Capture the cell that displays the provided text and extract its [X, Y] central coordinate. 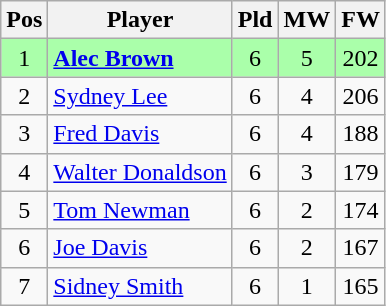
165 [361, 286]
Sidney Smith [140, 286]
206 [361, 96]
Walter Donaldson [140, 172]
179 [361, 172]
Pld [255, 20]
Player [140, 20]
FW [361, 20]
Sydney Lee [140, 96]
Joe Davis [140, 248]
Fred Davis [140, 134]
Tom Newman [140, 210]
188 [361, 134]
174 [361, 210]
Pos [24, 20]
167 [361, 248]
202 [361, 58]
7 [24, 286]
MW [307, 20]
Alec Brown [140, 58]
